Capture the cell that displays the provided text and extract its [X, Y] central coordinate. 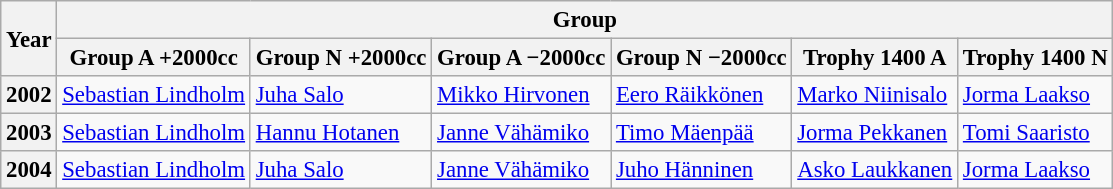
Group N −2000cc [702, 58]
Group [585, 20]
Hannu Hotanen [340, 133]
Juho Hänninen [702, 170]
2004 [29, 170]
Trophy 1400 A [875, 58]
Group A +2000cc [154, 58]
Year [29, 38]
2003 [29, 133]
Group N +2000cc [340, 58]
Tomi Saaristo [1036, 133]
Marko Niinisalo [875, 95]
Asko Laukkanen [875, 170]
Trophy 1400 N [1036, 58]
Timo Mäenpää [702, 133]
Eero Räikkönen [702, 95]
Mikko Hirvonen [522, 95]
2002 [29, 95]
Group A −2000cc [522, 58]
Jorma Pekkanen [875, 133]
